Identify which cell holds the provided text, then report its [X, Y] central coordinate. 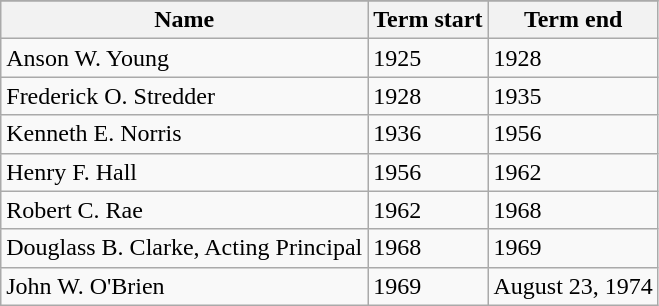
1936 [428, 134]
Anson W. Young [184, 58]
1925 [428, 58]
1935 [573, 96]
Frederick O. Stredder [184, 96]
Henry F. Hall [184, 172]
August 23, 1974 [573, 286]
Term end [573, 20]
Term start [428, 20]
Kenneth E. Norris [184, 134]
John W. O'Brien [184, 286]
Douglass B. Clarke, Acting Principal [184, 248]
Robert C. Rae [184, 210]
Name [184, 20]
